For the text-containing cell, return its midpoint in (X, Y) coordinate format. 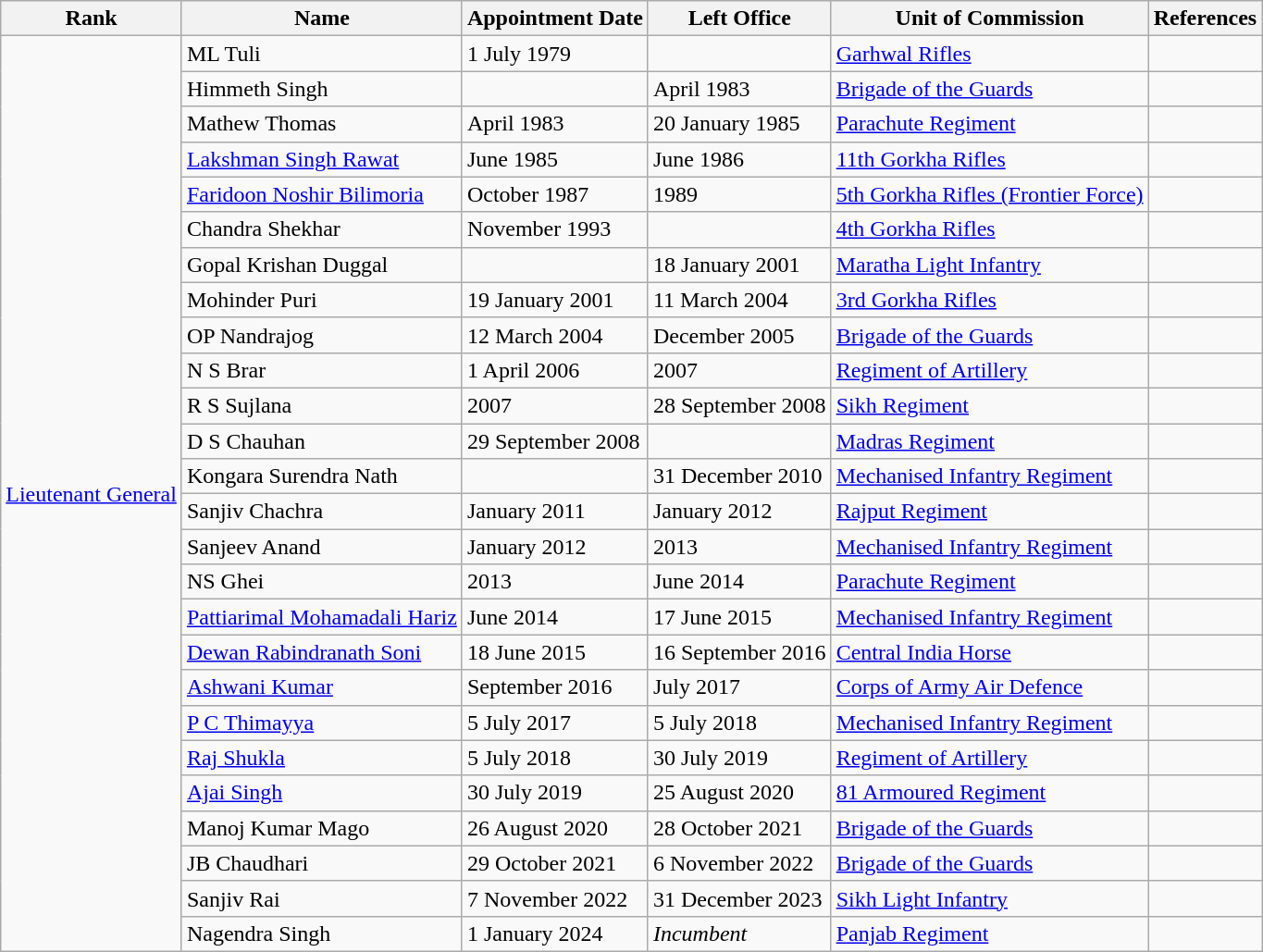
January 2011 (555, 512)
P C Thimayya (322, 723)
NS Ghei (322, 582)
18 January 2001 (739, 265)
JB Chaudhari (322, 863)
D S Chauhan (322, 441)
References (1205, 19)
28 September 2008 (739, 405)
Nagendra Singh (322, 933)
Lakshman Singh Rawat (322, 159)
17 June 2015 (739, 617)
Maratha Light Infantry (990, 265)
November 1993 (555, 229)
Manoj Kumar Mago (322, 828)
1 January 2024 (555, 933)
7 November 2022 (555, 898)
OP Nandrajog (322, 335)
Rajput Regiment (990, 512)
September 2016 (555, 687)
81 Armoured Regiment (990, 793)
1 April 2006 (555, 370)
Left Office (739, 19)
Garhwal Rifles (990, 54)
Chandra Shekhar (322, 229)
Gopal Krishan Duggal (322, 265)
N S Brar (322, 370)
16 September 2016 (739, 652)
Madras Regiment (990, 441)
R S Sujlana (322, 405)
4th Gorkha Rifles (990, 229)
29 September 2008 (555, 441)
December 2005 (739, 335)
11th Gorkha Rifles (990, 159)
Name (322, 19)
Sikh Regiment (990, 405)
3rd Gorkha Rifles (990, 300)
Central India Horse (990, 652)
Panjab Regiment (990, 933)
25 August 2020 (739, 793)
Sanjiv Chachra (322, 512)
6 November 2022 (739, 863)
Mathew Thomas (322, 124)
Sikh Light Infantry (990, 898)
31 December 2010 (739, 476)
12 March 2004 (555, 335)
Sanjeev Anand (322, 547)
1989 (739, 194)
June 1985 (555, 159)
Dewan Rabindranath Soni (322, 652)
Mohinder Puri (322, 300)
19 January 2001 (555, 300)
20 January 1985 (739, 124)
October 1987 (555, 194)
5 July 2017 (555, 723)
Ashwani Kumar (322, 687)
Ajai Singh (322, 793)
11 March 2004 (739, 300)
June 1986 (739, 159)
5th Gorkha Rifles (Frontier Force) (990, 194)
July 2017 (739, 687)
Corps of Army Air Defence (990, 687)
Sanjiv Rai (322, 898)
31 December 2023 (739, 898)
18 June 2015 (555, 652)
Pattiarimal Mohamadali Hariz (322, 617)
Raj Shukla (322, 758)
29 October 2021 (555, 863)
Faridoon Noshir Bilimoria (322, 194)
Appointment Date (555, 19)
Incumbent (739, 933)
1 July 1979 (555, 54)
Himmeth Singh (322, 89)
Unit of Commission (990, 19)
Rank (92, 19)
ML Tuli (322, 54)
26 August 2020 (555, 828)
Lieutenant General (92, 494)
28 October 2021 (739, 828)
Kongara Surendra Nath (322, 476)
